Capture the cell that displays the provided text and extract its (x, y) central coordinate. 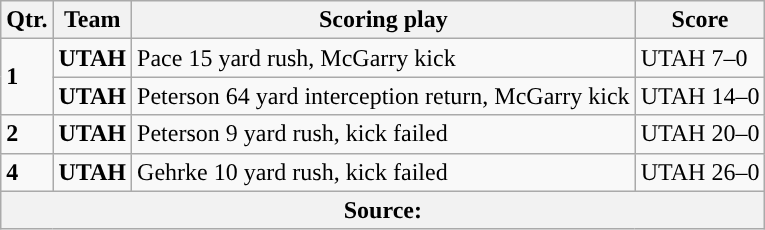
1 (27, 77)
2 (27, 134)
4 (27, 172)
UTAH 7–0 (700, 58)
Score (700, 20)
Source: (383, 210)
UTAH 14–0 (700, 96)
Qtr. (27, 20)
Scoring play (384, 20)
UTAH 26–0 (700, 172)
UTAH 20–0 (700, 134)
Gehrke 10 yard rush, kick failed (384, 172)
Peterson 64 yard interception return, McGarry kick (384, 96)
Team (92, 20)
Peterson 9 yard rush, kick failed (384, 134)
Pace 15 yard rush, McGarry kick (384, 58)
